Identify which cell holds the provided text, then report its (x, y) central coordinate. 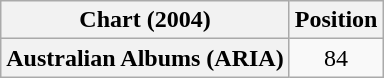
84 (336, 58)
Position (336, 20)
Australian Albums (ARIA) (145, 58)
Chart (2004) (145, 20)
